From the cell containing the given text, extract its center point as (X, Y) coordinate. 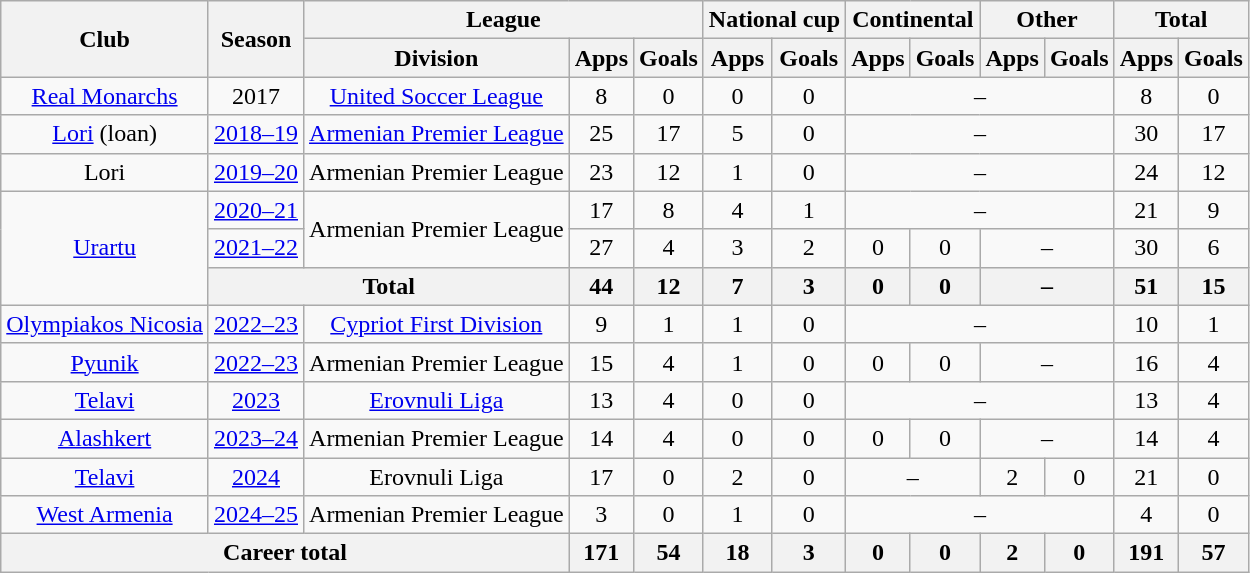
West Armenia (105, 515)
League (504, 20)
2018–19 (256, 134)
23 (601, 172)
57 (1214, 553)
Lori (loan) (105, 134)
24 (1146, 172)
27 (601, 248)
2023 (256, 400)
25 (601, 134)
2019–20 (256, 172)
5 (737, 134)
Lori (105, 172)
2024 (256, 477)
Season (256, 39)
16 (1146, 362)
7 (737, 286)
191 (1146, 553)
Cypriot First Division (437, 324)
Pyunik (105, 362)
Urartu (105, 248)
2017 (256, 96)
2024–25 (256, 515)
Club (105, 39)
2020–21 (256, 210)
Alashkert (105, 438)
44 (601, 286)
10 (1146, 324)
6 (1214, 248)
Continental (913, 20)
2021–22 (256, 248)
18 (737, 553)
171 (601, 553)
54 (669, 553)
2023–24 (256, 438)
United Soccer League (437, 96)
51 (1146, 286)
Division (437, 58)
Career total (285, 553)
National cup (774, 20)
Olympiakos Nicosia (105, 324)
Real Monarchs (105, 96)
Other (1047, 20)
